Locate the cell with the specified text and output its [x, y] center coordinate. 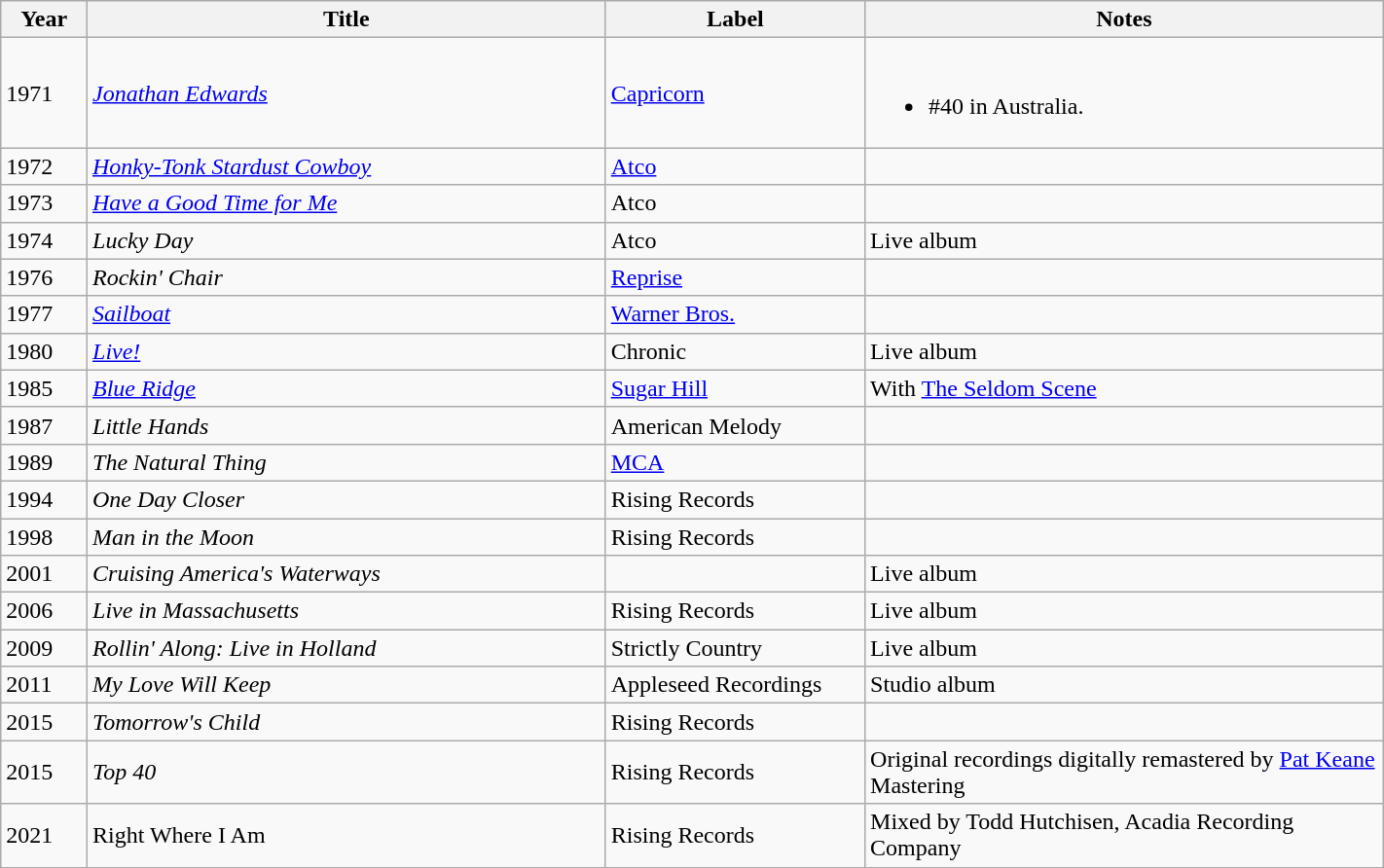
Live! [346, 351]
Mixed by Todd Hutchisen, Acadia Recording Company [1125, 835]
With The Seldom Scene [1125, 388]
Sailboat [346, 314]
1989 [45, 462]
Title [346, 19]
Jonathan Edwards [346, 93]
Have a Good Time for Me [346, 203]
Label [735, 19]
Little Hands [346, 425]
1994 [45, 499]
1976 [45, 277]
Warner Bros. [735, 314]
2001 [45, 574]
Chronic [735, 351]
Reprise [735, 277]
Sugar Hill [735, 388]
1987 [45, 425]
2021 [45, 835]
1977 [45, 314]
Notes [1125, 19]
1971 [45, 93]
American Melody [735, 425]
MCA [735, 462]
Cruising America's Waterways [346, 574]
One Day Closer [346, 499]
Rockin' Chair [346, 277]
1974 [45, 240]
Man in the Moon [346, 536]
2009 [45, 648]
Right Where I Am [346, 835]
Capricorn [735, 93]
Top 40 [346, 773]
Tomorrow's Child [346, 722]
1973 [45, 203]
Lucky Day [346, 240]
1972 [45, 166]
The Natural Thing [346, 462]
1985 [45, 388]
2011 [45, 685]
Appleseed Recordings [735, 685]
Live in Massachusetts [346, 611]
My Love Will Keep [346, 685]
Rollin' Along: Live in Holland [346, 648]
Strictly Country [735, 648]
Honky-Tonk Stardust Cowboy [346, 166]
Original recordings digitally remastered by Pat Keane Mastering [1125, 773]
Studio album [1125, 685]
Blue Ridge [346, 388]
Year [45, 19]
2006 [45, 611]
#40 in Australia. [1125, 93]
1980 [45, 351]
1998 [45, 536]
